For the text-containing cell, return its midpoint in (X, Y) coordinate format. 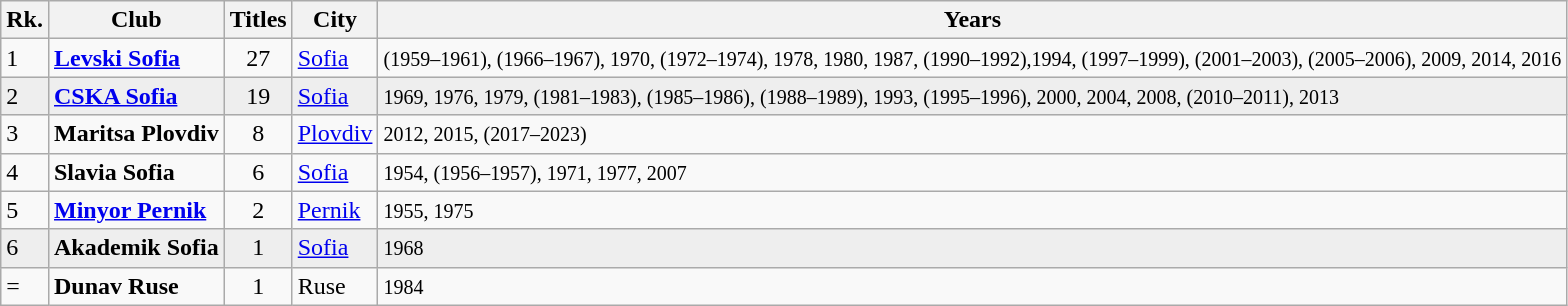
1955, 1975 (972, 210)
1969, 1976, 1979, (1981–1983), (1985–1986), (1988–1989), 1993, (1995–1996), 2000, 2004, 2008, (2010–2011), 2013 (972, 96)
Rk. (25, 20)
Ruse (335, 286)
1954, (1956–1957), 1971, 1977, 2007 (972, 172)
2012, 2015, (2017–2023) (972, 134)
Years (972, 20)
Club (136, 20)
Slavia Sofia (136, 172)
8 (258, 134)
Levski Sofia (136, 58)
3 (25, 134)
27 (258, 58)
(1959–1961), (1966–1967), 1970, (1972–1974), 1978, 1980, 1987, (1990–1992),1994, (1997–1999), (2001–2003), (2005–2006), 2009, 2014, 2016 (972, 58)
Pernik (335, 210)
= (25, 286)
Minyor Pernik (136, 210)
Titles (258, 20)
Plovdiv (335, 134)
1984 (972, 286)
Dunav Ruse (136, 286)
19 (258, 96)
City (335, 20)
Maritsa Plovdiv (136, 134)
CSKA Sofia (136, 96)
Akademik Sofia (136, 248)
5 (25, 210)
4 (25, 172)
1968 (972, 248)
